Extract the (x, y) coordinate from the center of the cell holding the provided text.  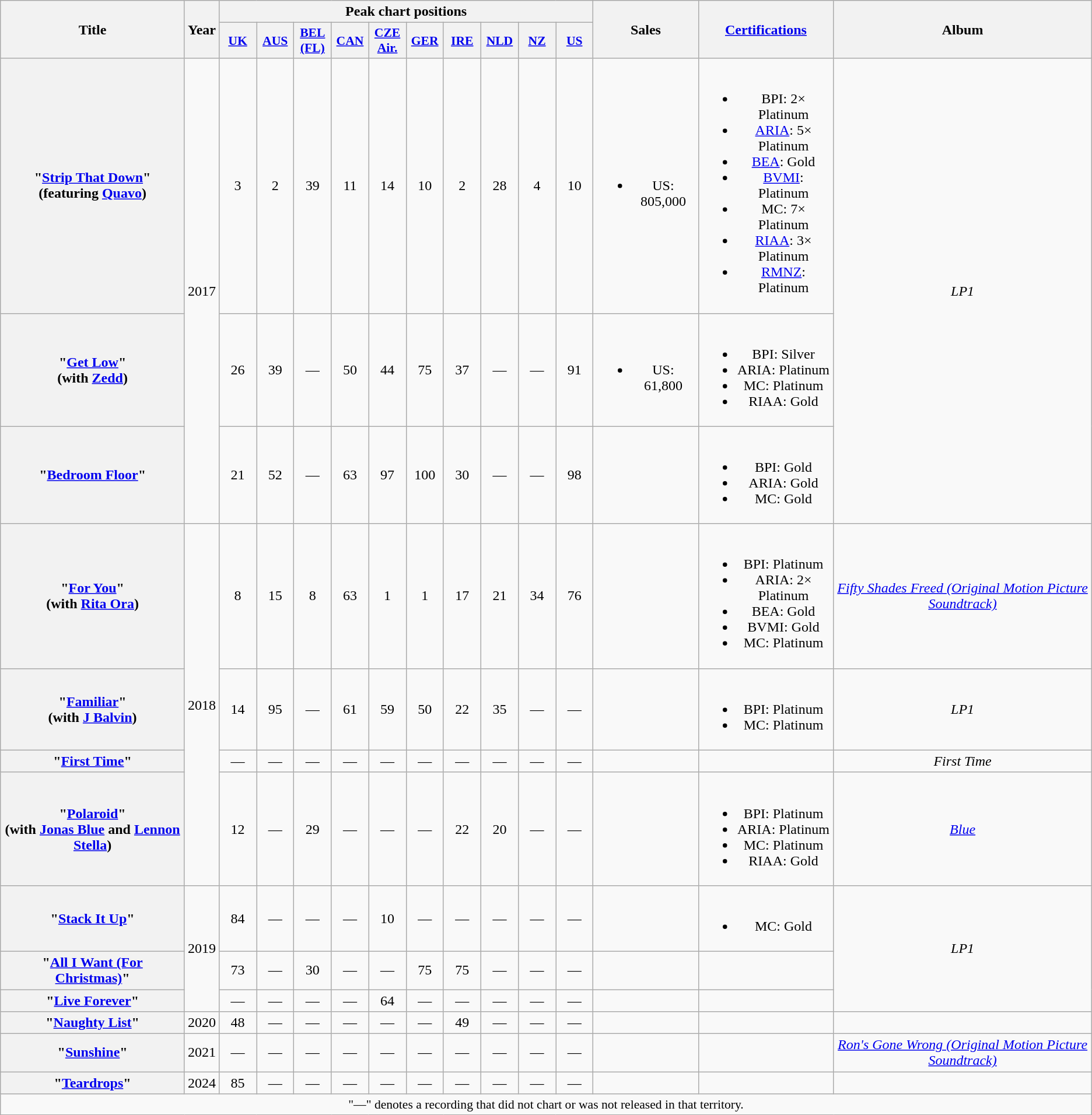
11 (350, 185)
73 (237, 970)
US (575, 41)
BPI: PlatinumARIA: 2× PlatinumBEA: GoldBVMI: GoldMC: Platinum (766, 596)
97 (387, 475)
Ron's Gone Wrong (Original Motion Picture Soundtrack) (963, 1053)
29 (313, 829)
61 (350, 709)
BPI: 2× PlatinumARIA: 5× PlatinumBEA: GoldBVMI: PlatinumMC: 7× PlatinumRIAA: 3× PlatinumRMNZ: Platinum (766, 185)
98 (575, 475)
First Time (963, 761)
"Bedroom Floor" (93, 475)
"For You"(with Rita Ora) (93, 596)
"Teardrops" (93, 1083)
BEL (FL) (313, 41)
Certifications (766, 29)
IRE (462, 41)
84 (237, 918)
Album (963, 29)
2020 (202, 1023)
52 (275, 475)
100 (425, 475)
"Live Forever" (93, 1000)
MC: Gold (766, 918)
Fifty Shades Freed (Original Motion Picture Soundtrack) (963, 596)
2019 (202, 948)
34 (537, 596)
"Strip That Down"(featuring Quavo) (93, 185)
28 (499, 185)
37 (462, 370)
3 (237, 185)
"Get Low"(with Zedd) (93, 370)
95 (275, 709)
"Sunshine" (93, 1053)
"—" denotes a recording that did not chart or was not released in that territory. (546, 1105)
BPI: GoldARIA: GoldMC: Gold (766, 475)
2018 (202, 704)
49 (462, 1023)
Year (202, 29)
BPI: PlatinumMC: Platinum (766, 709)
17 (462, 596)
CAN (350, 41)
CZEAir. (387, 41)
Sales (646, 29)
"Naughty List" (93, 1023)
26 (237, 370)
2021 (202, 1053)
15 (275, 596)
"All I Want (For Christmas)" (93, 970)
91 (575, 370)
48 (237, 1023)
20 (499, 829)
US: 805,000 (646, 185)
BPI: SilverARIA: PlatinumMC: PlatinumRIAA: Gold (766, 370)
2017 (202, 291)
85 (237, 1083)
US: 61,800 (646, 370)
2024 (202, 1083)
NZ (537, 41)
"Polaroid"(with Jonas Blue and Lennon Stella) (93, 829)
76 (575, 596)
NLD (499, 41)
"Familiar"(with J Balvin) (93, 709)
44 (387, 370)
59 (387, 709)
AUS (275, 41)
Blue (963, 829)
12 (237, 829)
"Stack It Up" (93, 918)
4 (537, 185)
Peak chart positions (406, 12)
UK (237, 41)
GER (425, 41)
64 (387, 1000)
Title (93, 29)
35 (499, 709)
"First Time" (93, 761)
BPI: PlatinumARIA: PlatinumMC: PlatinumRIAA: Gold (766, 829)
